Output the [X, Y] coordinate of the center of the cell containing the given text.  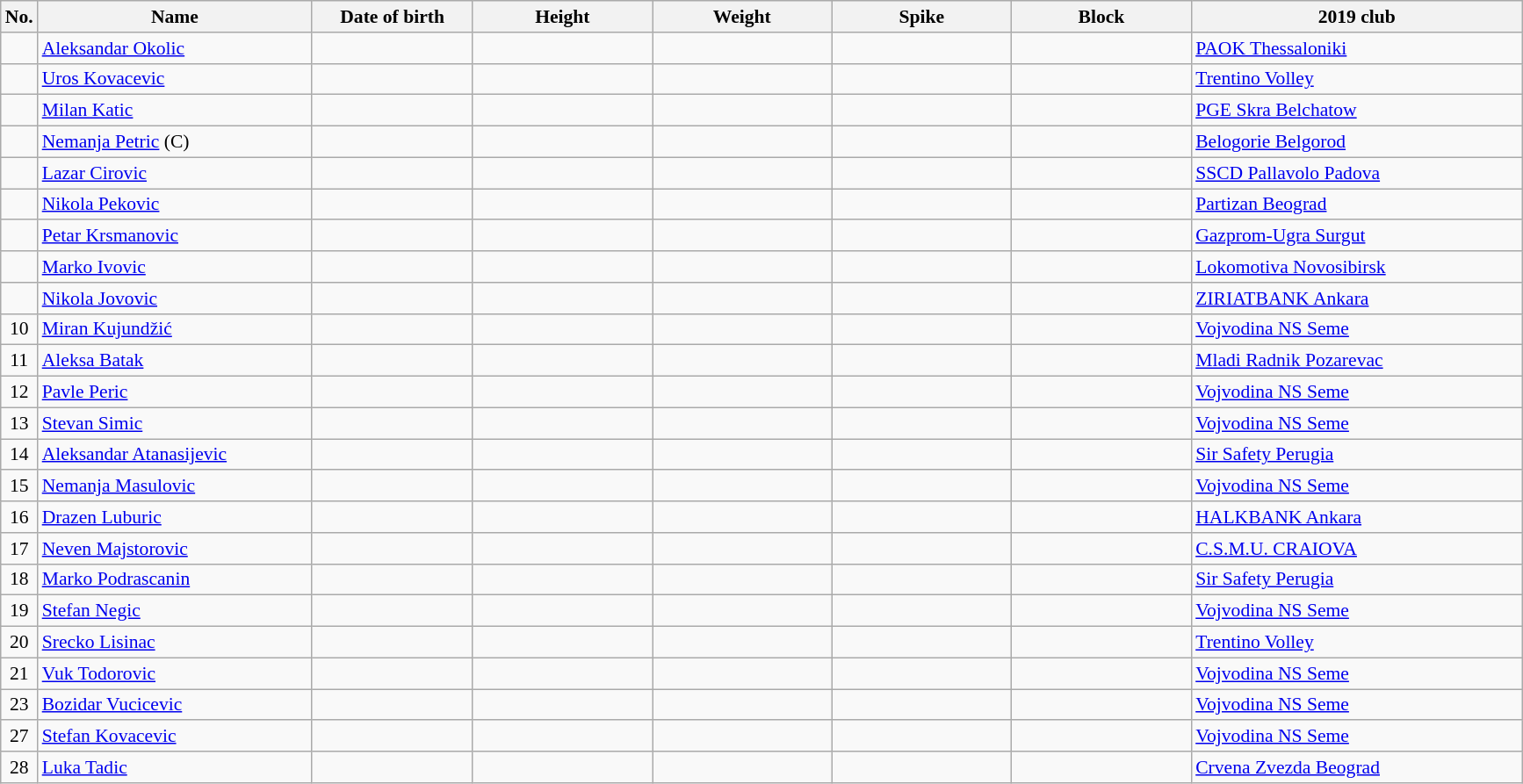
Partizan Beograd [1356, 205]
C.S.M.U. CRAIOVA [1356, 549]
ZIRIATBANK Ankara [1356, 298]
PGE Skra Belchatow [1356, 111]
12 [19, 392]
Nikola Pekovic [176, 205]
SSCD Pallavolo Padova [1356, 173]
Drazen Luburic [176, 517]
Lokomotiva Novosibirsk [1356, 267]
Neven Majstorovic [176, 549]
Belogorie Belgorod [1356, 142]
Block [1101, 17]
15 [19, 486]
Vuk Todorovic [176, 673]
Weight [743, 17]
Stefan Negic [176, 611]
Bozidar Vucicevic [176, 705]
Miran Kujundžić [176, 329]
Crvena Zvezda Beograd [1356, 767]
13 [19, 423]
HALKBANK Ankara [1356, 517]
Aleksandar Atanasijevic [176, 455]
10 [19, 329]
27 [19, 737]
Pavle Peric [176, 392]
17 [19, 549]
Gazprom-Ugra Surgut [1356, 236]
16 [19, 517]
Milan Katic [176, 111]
11 [19, 361]
Petar Krsmanovic [176, 236]
18 [19, 579]
28 [19, 767]
Name [176, 17]
Uros Kovacevic [176, 79]
Stevan Simic [176, 423]
Luka Tadic [176, 767]
Aleksandar Okolic [176, 48]
PAOK Thessaloniki [1356, 48]
14 [19, 455]
Spike [922, 17]
21 [19, 673]
Height [562, 17]
Srecko Lisinac [176, 643]
No. [19, 17]
19 [19, 611]
Date of birth [392, 17]
20 [19, 643]
23 [19, 705]
Marko Ivovic [176, 267]
Nemanja Petric (C) [176, 142]
Lazar Cirovic [176, 173]
2019 club [1356, 17]
Aleksa Batak [176, 361]
Marko Podrascanin [176, 579]
Nikola Jovovic [176, 298]
Mladi Radnik Pozarevac [1356, 361]
Nemanja Masulovic [176, 486]
Stefan Kovacevic [176, 737]
